Return the [X, Y] coordinate for the center point of the cell that contains the specified text.  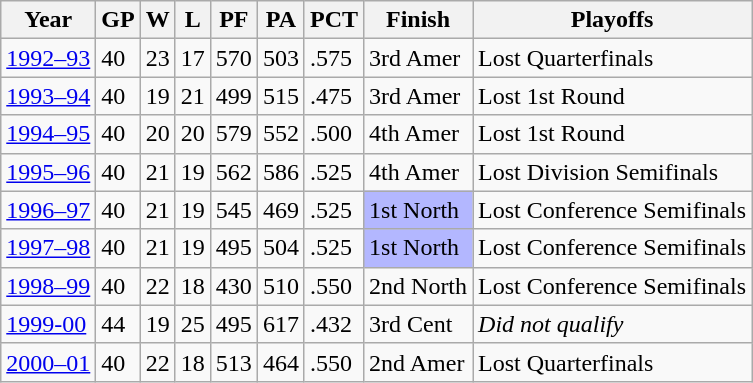
23 [158, 58]
Playoffs [612, 20]
552 [280, 134]
1999-00 [48, 324]
510 [280, 286]
1992–93 [48, 58]
2nd North [418, 286]
1998–99 [48, 286]
.475 [334, 96]
.500 [334, 134]
579 [234, 134]
17 [192, 58]
L [192, 20]
1994–95 [48, 134]
44 [118, 324]
586 [280, 172]
W [158, 20]
Lost Division Semifinals [612, 172]
1993–94 [48, 96]
1996–97 [48, 210]
.432 [334, 324]
Year [48, 20]
562 [234, 172]
469 [280, 210]
617 [280, 324]
499 [234, 96]
PCT [334, 20]
503 [280, 58]
Finish [418, 20]
3rd Cent [418, 324]
430 [234, 286]
1995–96 [48, 172]
.575 [334, 58]
Did not qualify [612, 324]
1997–98 [48, 248]
25 [192, 324]
504 [280, 248]
PA [280, 20]
464 [280, 362]
2nd Amer [418, 362]
545 [234, 210]
GP [118, 20]
513 [234, 362]
515 [280, 96]
2000–01 [48, 362]
570 [234, 58]
PF [234, 20]
